From the cell containing the given text, extract its center point as (X, Y) coordinate. 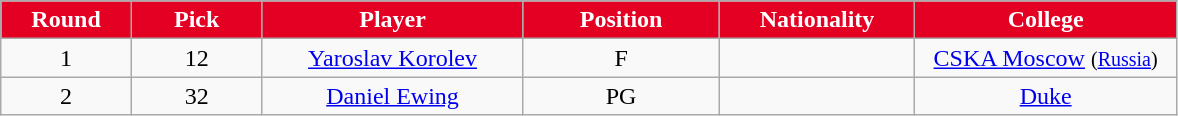
F (621, 58)
32 (196, 96)
CSKA Moscow (Russia) (1046, 58)
College (1046, 20)
Pick (196, 20)
Player (392, 20)
2 (66, 96)
PG (621, 96)
1 (66, 58)
Round (66, 20)
Position (621, 20)
12 (196, 58)
Nationality (817, 20)
Daniel Ewing (392, 96)
Duke (1046, 96)
Yaroslav Korolev (392, 58)
